Find where the given text appears and provide that cell's center as [X, Y] coordinate. 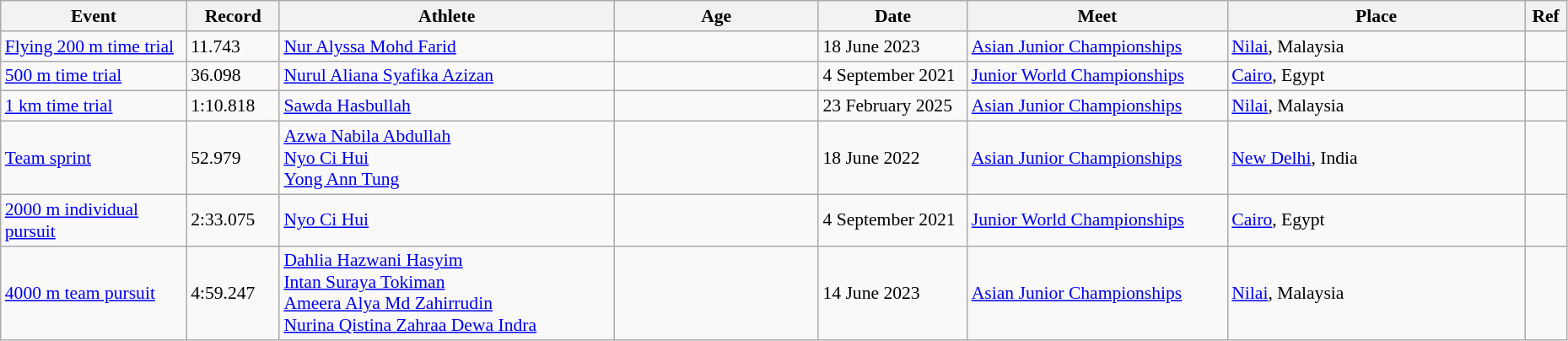
4000 m team pursuit [94, 293]
Nyo Ci Hui [447, 219]
52.979 [233, 159]
14 June 2023 [892, 293]
1 km time trial [94, 106]
Sawda Hasbullah [447, 106]
New Delhi, India [1377, 159]
4:59.247 [233, 293]
Nurul Aliana Syafika Azizan [447, 76]
Place [1377, 16]
Nur Alyssa Mohd Farid [447, 46]
11.743 [233, 46]
Dahlia Hazwani HasyimIntan Suraya TokimanAmeera Alya Md ZahirrudinNurina Qistina Zahraa Dewa Indra [447, 293]
Record [233, 16]
1:10.818 [233, 106]
2:33.075 [233, 219]
Athlete [447, 16]
Date [892, 16]
18 June 2023 [892, 46]
Azwa Nabila AbdullahNyo Ci HuiYong Ann Tung [447, 159]
Ref [1546, 16]
23 February 2025 [892, 106]
Flying 200 m time trial [94, 46]
Event [94, 16]
2000 m individual pursuit [94, 219]
18 June 2022 [892, 159]
36.098 [233, 76]
Meet [1098, 16]
Age [716, 16]
500 m time trial [94, 76]
Team sprint [94, 159]
